Provide the [x, y] coordinate of the cell's center where the given text is located.  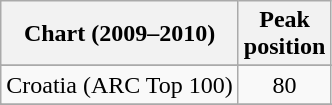
Chart (2009–2010) [120, 34]
Croatia (ARC Top 100) [120, 85]
Peakposition [284, 34]
80 [284, 85]
